Identify which cell holds the provided text, then report its [X, Y] central coordinate. 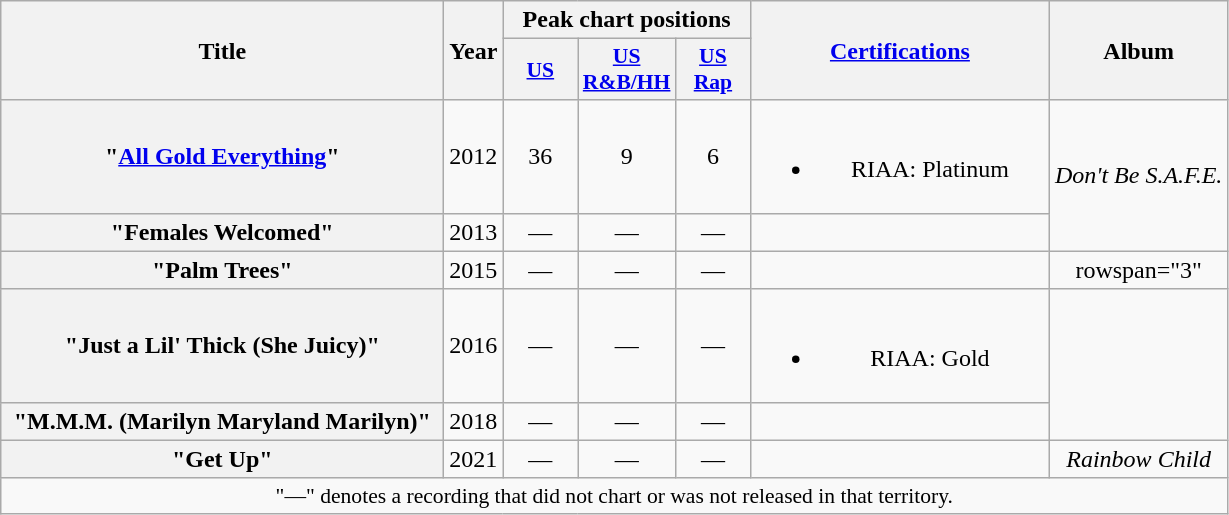
Album [1138, 50]
Peak chart positions [627, 20]
Rainbow Child [1138, 459]
36 [540, 156]
9 [627, 156]
Certifications [900, 50]
rowspan="3" [1138, 270]
Year [474, 50]
USR&B/HH [627, 70]
2016 [474, 346]
2021 [474, 459]
US Rap [712, 70]
2018 [474, 421]
Don't Be S.A.F.E. [1138, 176]
6 [712, 156]
"Get Up" [222, 459]
RIAA: Gold [900, 346]
"All Gold Everything" [222, 156]
2012 [474, 156]
US [540, 70]
"M.M.M. (Marilyn Maryland Marilyn)" [222, 421]
"Just a Lil' Thick (She Juicy)" [222, 346]
2013 [474, 232]
RIAA: Platinum [900, 156]
"Females Welcomed" [222, 232]
2015 [474, 270]
Title [222, 50]
"Palm Trees" [222, 270]
"—" denotes a recording that did not chart or was not released in that territory. [614, 496]
